Return [x, y] of the center of cell containing provided text 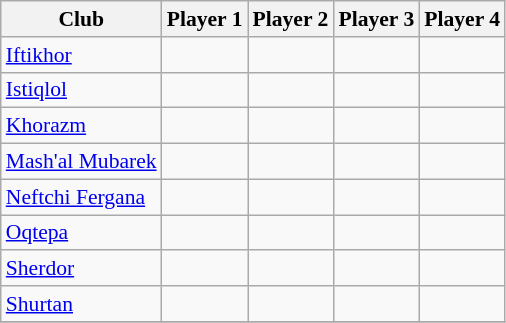
Neftchi Fergana [82, 197]
Istiqlol [82, 90]
Sherdor [82, 269]
Player 1 [205, 19]
Player 3 [376, 19]
Club [82, 19]
Iftikhor [82, 55]
Oqtepa [82, 233]
Khorazm [82, 126]
Mash'al Mubarek [82, 162]
Player 4 [462, 19]
Shurtan [82, 304]
Player 2 [291, 19]
